Output the (x, y) coordinate of the center of the cell containing the given text.  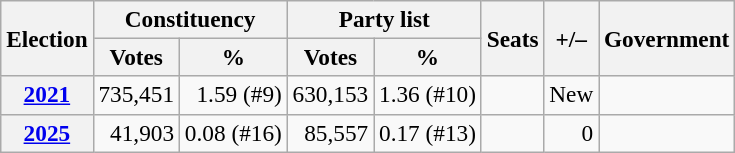
Party list (384, 19)
+/– (572, 38)
0 (572, 133)
630,153 (330, 95)
1.36 (#10) (428, 95)
2021 (47, 95)
735,451 (136, 95)
0.08 (#16) (233, 133)
Government (667, 38)
1.59 (#9) (233, 95)
Constituency (190, 19)
0.17 (#13) (428, 133)
2025 (47, 133)
Seats (512, 38)
41,903 (136, 133)
85,557 (330, 133)
New (572, 95)
Election (47, 38)
